Identify which cell holds the provided text, then report its (x, y) central coordinate. 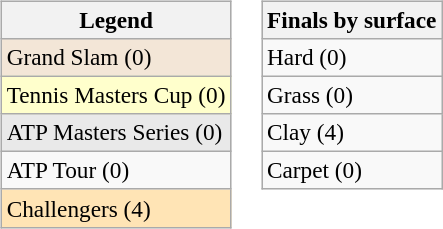
Hard (0) (352, 57)
Tennis Masters Cup (0) (116, 95)
Grass (0) (352, 95)
Challengers (4) (116, 208)
ATP Masters Series (0) (116, 133)
Legend (116, 20)
Carpet (0) (352, 171)
Clay (4) (352, 133)
ATP Tour (0) (116, 171)
Finals by surface (352, 20)
Grand Slam (0) (116, 57)
